Return the (X, Y) coordinate for the center point of the cell that contains the specified text.  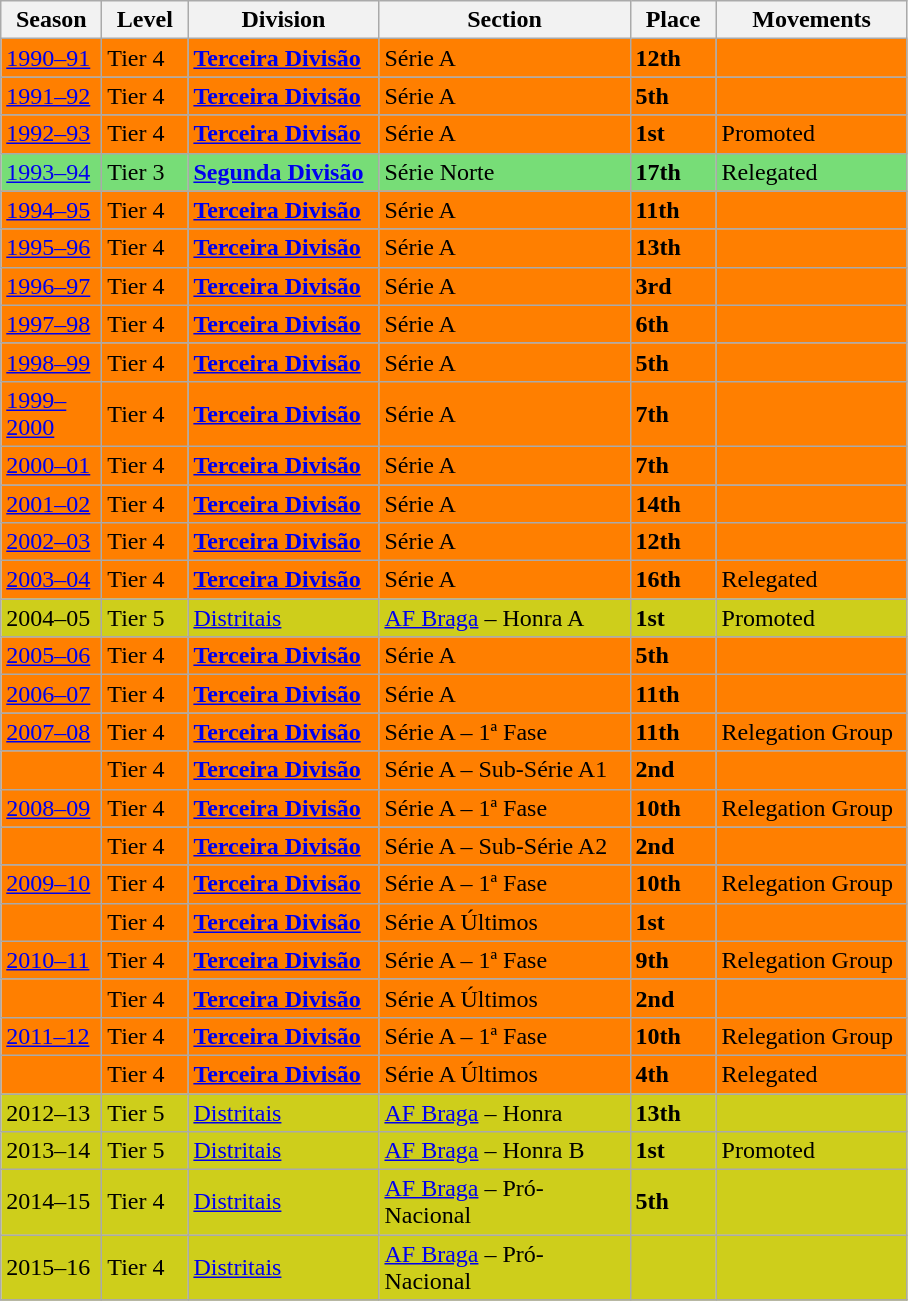
1995–96 (52, 248)
1991–92 (52, 96)
2009–10 (52, 884)
2004–05 (52, 618)
AF Braga – Honra B (504, 1151)
1993–94 (52, 172)
2006–07 (52, 694)
2001–02 (52, 503)
Section (504, 20)
AF Braga – Honra A (504, 618)
17th (673, 172)
Season (52, 20)
16th (673, 580)
1990–91 (52, 58)
Segunda Divisão (284, 172)
2013–14 (52, 1151)
1994–95 (52, 210)
Place (673, 20)
3rd (673, 286)
Level (145, 20)
Série Norte (504, 172)
Division (284, 20)
1997–98 (52, 324)
Série A – Sub-Série A2 (504, 846)
2010–11 (52, 960)
1999–2000 (52, 414)
2002–03 (52, 542)
2005–06 (52, 656)
Tier 3 (145, 172)
AF Braga – Honra (504, 1113)
2012–13 (52, 1113)
9th (673, 960)
2015–16 (52, 1268)
Movements (812, 20)
4th (673, 1074)
6th (673, 324)
1992–93 (52, 134)
2014–15 (52, 1202)
14th (673, 503)
2000–01 (52, 465)
2003–04 (52, 580)
Série A – Sub-Série A1 (504, 770)
1996–97 (52, 286)
1998–99 (52, 362)
2011–12 (52, 1036)
2008–09 (52, 808)
2007–08 (52, 732)
